Return (x, y) of the center of cell containing provided text 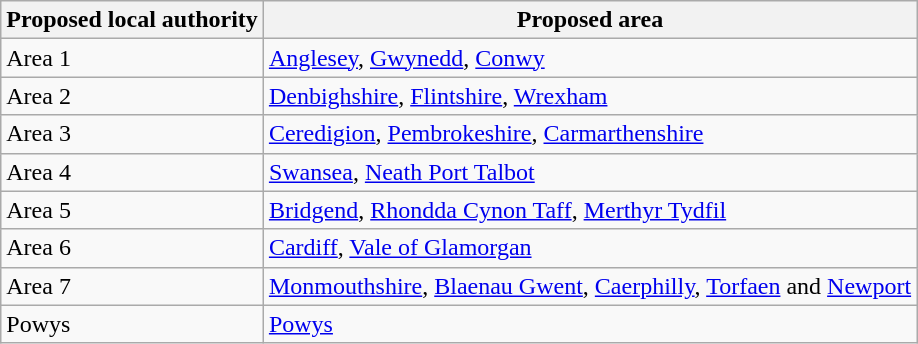
Denbighshire, Flintshire, Wrexham (590, 96)
Area 3 (132, 134)
Area 5 (132, 210)
Swansea, Neath Port Talbot (590, 172)
Proposed local authority (132, 20)
Area 7 (132, 286)
Area 2 (132, 96)
Cardiff, Vale of Glamorgan (590, 248)
Monmouthshire, Blaenau Gwent, Caerphilly, Torfaen and Newport (590, 286)
Ceredigion, Pembrokeshire, Carmarthenshire (590, 134)
Area 1 (132, 58)
Area 6 (132, 248)
Bridgend, Rhondda Cynon Taff, Merthyr Tydfil (590, 210)
Proposed area (590, 20)
Anglesey, Gwynedd, Conwy (590, 58)
Area 4 (132, 172)
